Return (x, y) of the center of cell containing provided text 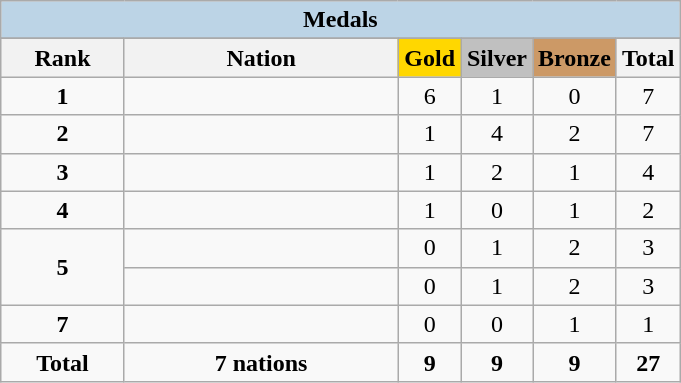
6 (430, 96)
5 (63, 267)
Medals (340, 20)
Bronze (574, 58)
Rank (63, 58)
27 (648, 362)
Silver (496, 58)
7 nations (261, 362)
Gold (430, 58)
Nation (261, 58)
